Extract the [X, Y] coordinate from the center of the cell holding the provided text.  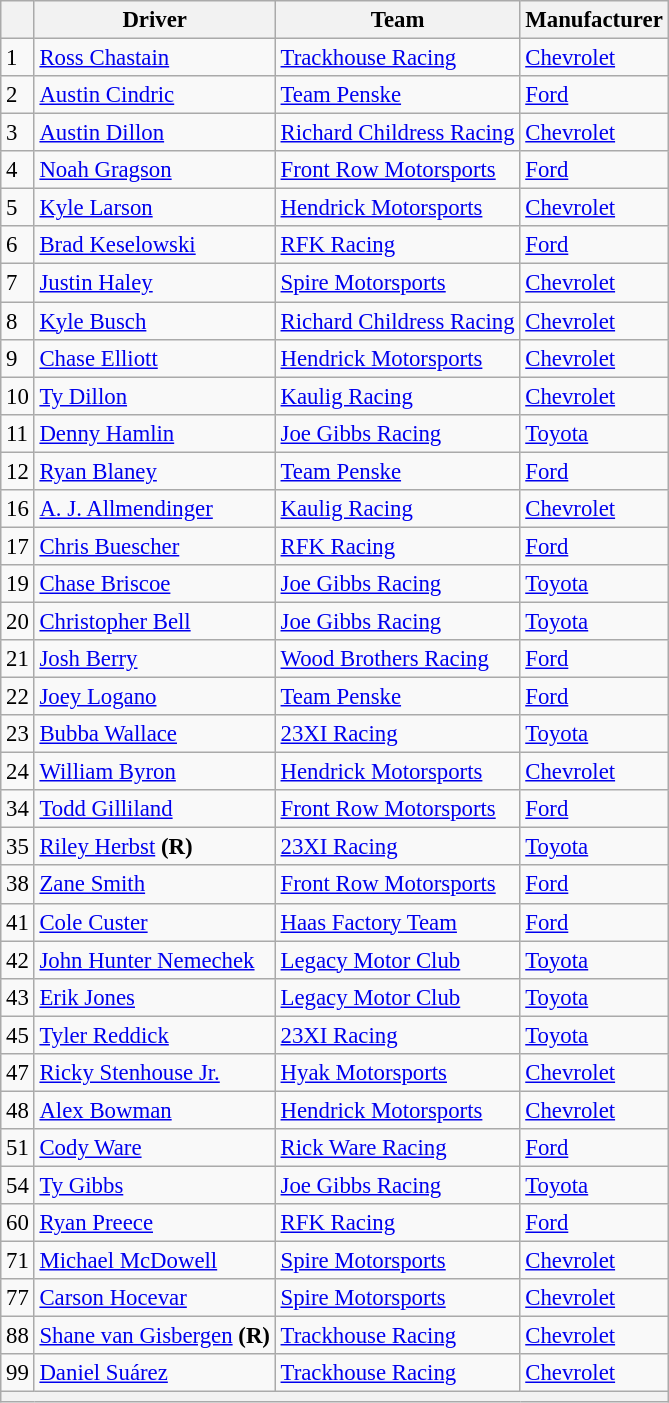
16 [18, 509]
Ricky Stenhouse Jr. [154, 1073]
Bubba Wallace [154, 734]
Manufacturer [594, 20]
Driver [154, 20]
Ryan Blaney [154, 471]
John Hunter Nemechek [154, 960]
54 [18, 1185]
Josh Berry [154, 659]
1 [18, 58]
Christopher Bell [154, 621]
20 [18, 621]
9 [18, 358]
Team [398, 20]
35 [18, 847]
2 [18, 95]
99 [18, 1373]
51 [18, 1148]
Denny Hamlin [154, 433]
Michael McDowell [154, 1261]
Shane van Gisbergen (R) [154, 1336]
23 [18, 734]
Justin Haley [154, 283]
24 [18, 772]
22 [18, 697]
8 [18, 321]
Haas Factory Team [398, 922]
7 [18, 283]
Chase Elliott [154, 358]
60 [18, 1223]
47 [18, 1073]
Austin Cindric [154, 95]
12 [18, 471]
Daniel Suárez [154, 1373]
48 [18, 1110]
William Byron [154, 772]
Rick Ware Racing [398, 1148]
Noah Gragson [154, 170]
5 [18, 208]
88 [18, 1336]
Cody Ware [154, 1148]
21 [18, 659]
Riley Herbst (R) [154, 847]
17 [18, 546]
Austin Dillon [154, 133]
Hyak Motorsports [398, 1073]
43 [18, 997]
4 [18, 170]
Chris Buescher [154, 546]
Carson Hocevar [154, 1298]
Brad Keselowski [154, 245]
Erik Jones [154, 997]
42 [18, 960]
Ty Dillon [154, 396]
Todd Gilliland [154, 809]
11 [18, 433]
Ryan Preece [154, 1223]
71 [18, 1261]
45 [18, 1035]
6 [18, 245]
Cole Custer [154, 922]
19 [18, 584]
Tyler Reddick [154, 1035]
Wood Brothers Racing [398, 659]
38 [18, 885]
Joey Logano [154, 697]
41 [18, 922]
Chase Briscoe [154, 584]
Ross Chastain [154, 58]
Ty Gibbs [154, 1185]
Alex Bowman [154, 1110]
34 [18, 809]
3 [18, 133]
10 [18, 396]
Kyle Larson [154, 208]
77 [18, 1298]
Zane Smith [154, 885]
Kyle Busch [154, 321]
A. J. Allmendinger [154, 509]
